Capture the cell that displays the provided text and extract its [x, y] central coordinate. 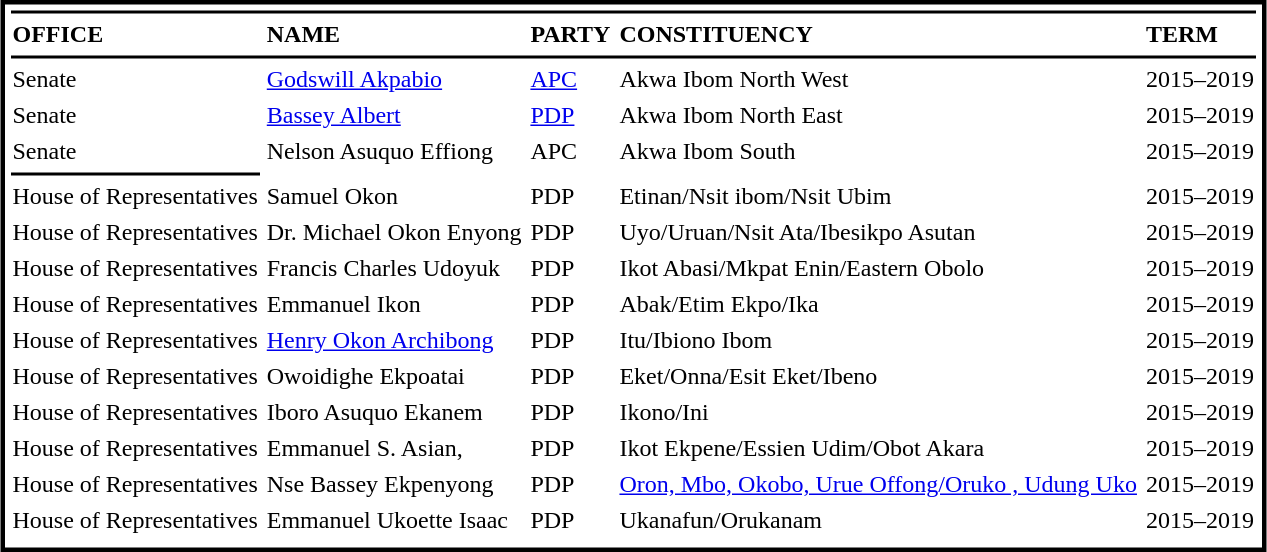
PARTY [570, 35]
Francis Charles Udoyuk [394, 269]
Emmanuel Ukoette Isaac [394, 521]
Akwa Ibom South [878, 151]
Akwa Ibom North West [878, 79]
Dr. Michael Okon Enyong [394, 233]
Nse Bassey Ekpenyong [394, 485]
OFFICE [135, 35]
Ukanafun/Orukanam [878, 521]
Emmanuel Ikon [394, 305]
Ikot Ekpene/Essien Udim/Obot Akara [878, 449]
Eket/Onna/Esit Eket/Ibeno [878, 377]
Oron, Mbo, Okobo, Urue Offong/Oruko , Udung Uko [878, 485]
CONSTITUENCY [878, 35]
Ikot Abasi/Mkpat Enin/Eastern Obolo [878, 269]
Ikono/Ini [878, 413]
Abak/Etim Ekpo/Ika [878, 305]
NAME [394, 35]
Uyo/Uruan/Nsit Ata/Ibesikpo Asutan [878, 233]
Itu/Ibiono Ibom [878, 341]
Owoidighe Ekpoatai [394, 377]
Emmanuel S. Asian, [394, 449]
Samuel Okon [394, 197]
Akwa Ibom North East [878, 115]
Bassey Albert [394, 115]
Iboro Asuquo Ekanem [394, 413]
Henry Okon Archibong [394, 341]
Nelson Asuquo Effiong [394, 151]
Etinan/Nsit ibom/Nsit Ubim [878, 197]
Godswill Akpabio [394, 79]
TERM [1200, 35]
